Provide the (x, y) coordinate of the cell's center where the given text is located.  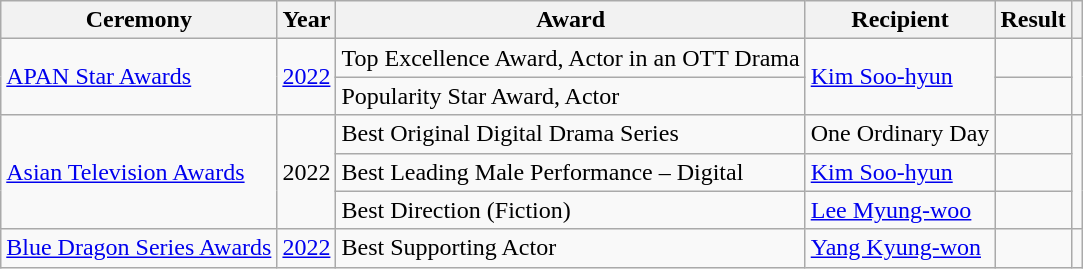
Lee Myung-woo (900, 210)
Year (306, 20)
Best Supporting Actor (570, 248)
Asian Television Awards (139, 172)
Ceremony (139, 20)
Recipient (900, 20)
One Ordinary Day (900, 134)
Top Excellence Award, Actor in an OTT Drama (570, 58)
Blue Dragon Series Awards (139, 248)
Best Original Digital Drama Series (570, 134)
Best Direction (Fiction) (570, 210)
APAN Star Awards (139, 77)
Best Leading Male Performance – Digital (570, 172)
Popularity Star Award, Actor (570, 96)
Award (570, 20)
Yang Kyung-won (900, 248)
Result (1033, 20)
